Detect which cell encompasses the target text, then output its [X, Y] center coordinate. 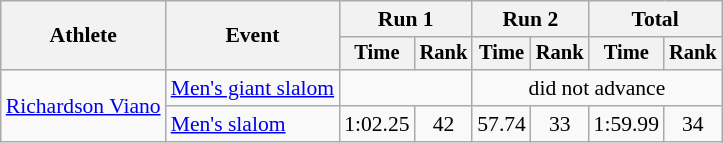
34 [693, 124]
Run 1 [406, 19]
Men's slalom [253, 124]
Richardson Viano [84, 106]
1:02.25 [376, 124]
Total [656, 19]
42 [444, 124]
1:59.99 [626, 124]
Run 2 [530, 19]
Athlete [84, 36]
did not advance [596, 88]
Event [253, 36]
Men's giant slalom [253, 88]
57.74 [502, 124]
33 [560, 124]
